Return the (x, y) coordinate for the center point of the cell that contains the specified text.  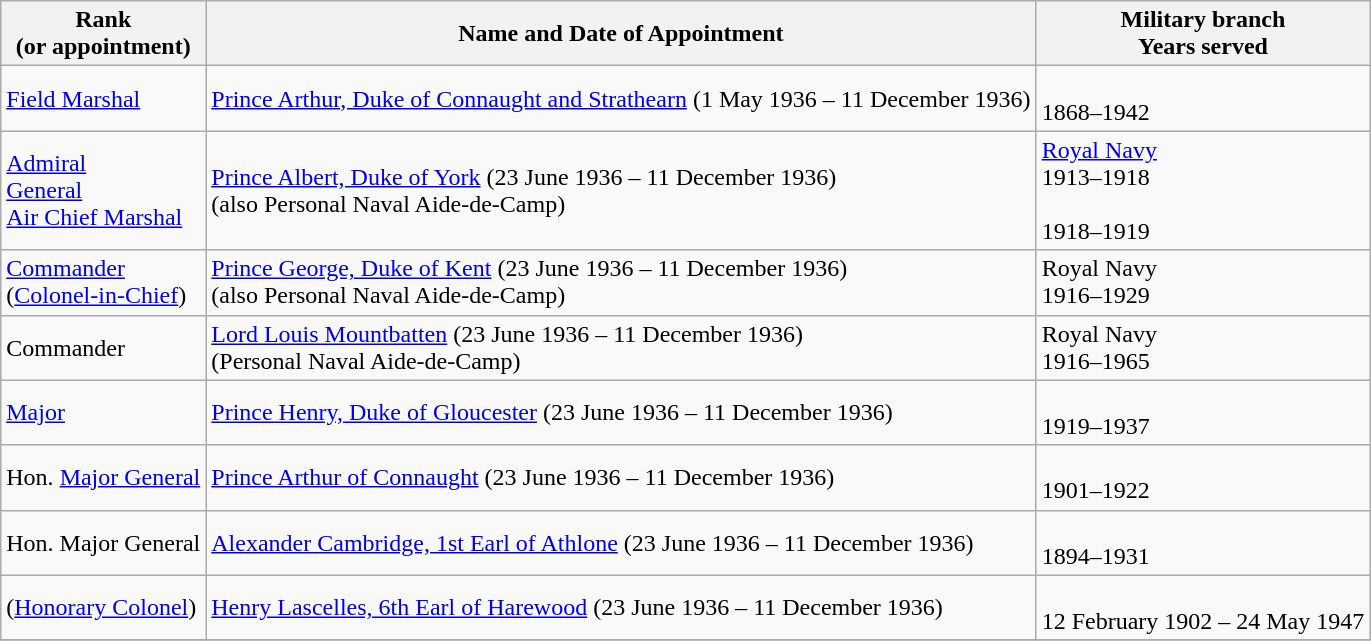
1901–1922 (1203, 478)
Rank(or appointment) (104, 34)
Commander (104, 348)
1868–1942 (1203, 98)
Major (104, 412)
Royal Navy1916–1965 (1203, 348)
1894–1931 (1203, 542)
Military branchYears served (1203, 34)
Henry Lascelles, 6th Earl of Harewood (23 June 1936 – 11 December 1936) (621, 608)
12 February 1902 – 24 May 1947 (1203, 608)
Prince Arthur of Connaught (23 June 1936 – 11 December 1936) (621, 478)
Prince Henry, Duke of Gloucester (23 June 1936 – 11 December 1936) (621, 412)
Royal Navy1913–19181918–1919 (1203, 190)
1919–1937 (1203, 412)
Commander(Colonel-in-Chief) (104, 282)
Prince Arthur, Duke of Connaught and Strathearn (1 May 1936 – 11 December 1936) (621, 98)
Name and Date of Appointment (621, 34)
AdmiralGeneralAir Chief Marshal (104, 190)
(Honorary Colonel) (104, 608)
Prince Albert, Duke of York (23 June 1936 – 11 December 1936)(also Personal Naval Aide-de-Camp) (621, 190)
Lord Louis Mountbatten (23 June 1936 – 11 December 1936)(Personal Naval Aide-de-Camp) (621, 348)
Field Marshal (104, 98)
Alexander Cambridge, 1st Earl of Athlone (23 June 1936 – 11 December 1936) (621, 542)
Prince George, Duke of Kent (23 June 1936 – 11 December 1936)(also Personal Naval Aide-de-Camp) (621, 282)
Royal Navy1916–1929 (1203, 282)
